Return the [x, y] coordinate for the center point of the cell that contains the specified text.  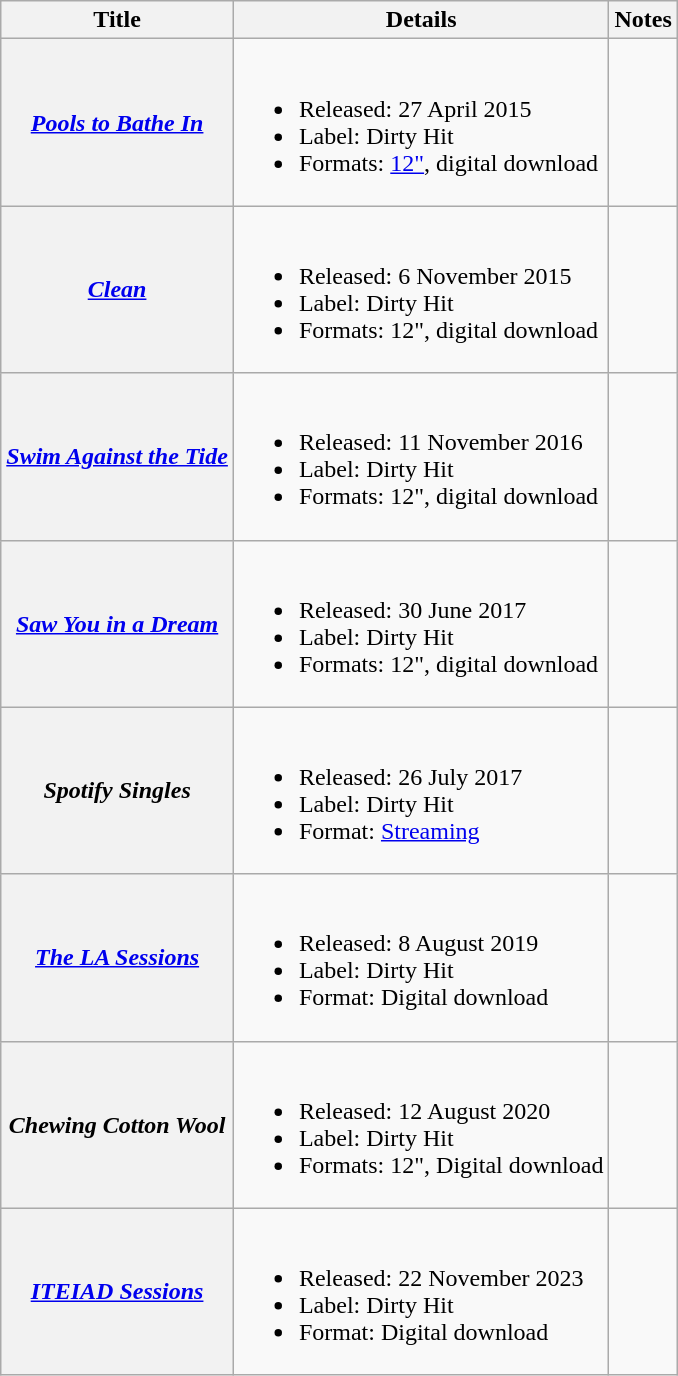
The LA Sessions [118, 958]
Released: 8 August 2019Label: Dirty HitFormat: Digital download [421, 958]
Released: 12 August 2020Label: Dirty HitFormats: 12", Digital download [421, 1124]
Swim Against the Tide [118, 456]
Released: 26 July 2017Label: Dirty HitFormat: Streaming [421, 790]
Released: 30 June 2017Label: Dirty HitFormats: 12", digital download [421, 624]
Clean [118, 290]
Notes [643, 20]
Spotify Singles [118, 790]
ITEIAD Sessions [118, 1292]
Title [118, 20]
Details [421, 20]
Pools to Bathe In [118, 122]
Chewing Cotton Wool [118, 1124]
Released: 22 November 2023Label: Dirty HitFormat: Digital download [421, 1292]
Released: 6 November 2015Label: Dirty HitFormats: 12", digital download [421, 290]
Released: 11 November 2016Label: Dirty HitFormats: 12", digital download [421, 456]
Saw You in a Dream [118, 624]
Released: 27 April 2015Label: Dirty HitFormats: 12", digital download [421, 122]
